Find where the given text appears and provide that cell's center as (x, y) coordinate. 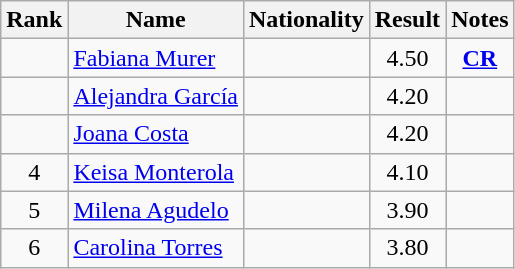
Carolina Torres (156, 248)
4.50 (407, 58)
Fabiana Murer (156, 58)
Name (156, 20)
Rank (34, 20)
Joana Costa (156, 134)
Notes (480, 20)
6 (34, 248)
3.90 (407, 210)
Milena Agudelo (156, 210)
Result (407, 20)
3.80 (407, 248)
4.10 (407, 172)
4 (34, 172)
5 (34, 210)
Keisa Monterola (156, 172)
Nationality (306, 20)
Alejandra García (156, 96)
CR (480, 58)
